Determine the [X, Y] coordinate at the center of the cell enclosing the given text.  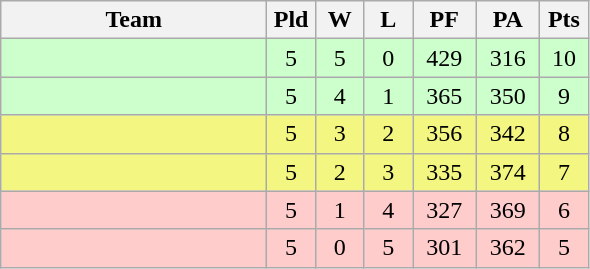
316 [508, 58]
350 [508, 96]
L [388, 20]
356 [444, 134]
6 [564, 210]
Team [134, 20]
362 [508, 248]
335 [444, 172]
365 [444, 96]
W [340, 20]
429 [444, 58]
PA [508, 20]
PF [444, 20]
9 [564, 96]
327 [444, 210]
8 [564, 134]
374 [508, 172]
Pld [292, 20]
301 [444, 248]
10 [564, 58]
7 [564, 172]
Pts [564, 20]
369 [508, 210]
342 [508, 134]
